Capture the cell that displays the provided text and extract its [x, y] central coordinate. 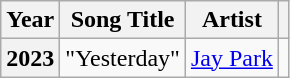
Song Title [123, 20]
Jay Park [232, 58]
"Yesterday" [123, 58]
Artist [232, 20]
Year [30, 20]
2023 [30, 58]
